For the text-containing cell, return its midpoint in (X, Y) coordinate format. 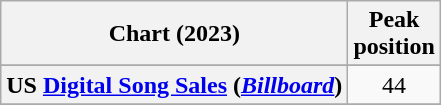
Chart (2023) (174, 34)
Peakposition (394, 34)
US Digital Song Sales (Billboard) (174, 85)
44 (394, 85)
